Pinpoint the cell where the given text exists, returning its [X, Y] midpoint coordinate. 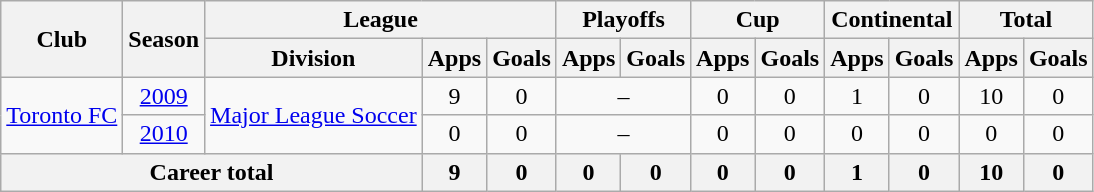
Division [314, 58]
Toronto FC [62, 115]
League [381, 20]
2010 [164, 134]
Continental [892, 20]
2009 [164, 96]
Major League Soccer [314, 115]
Season [164, 39]
Cup [758, 20]
Total [1026, 20]
Career total [212, 172]
Club [62, 39]
Playoffs [623, 20]
